Return [X, Y] of the center of cell containing provided text 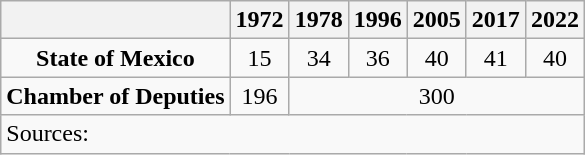
41 [496, 58]
State of Mexico [116, 58]
Chamber of Deputies [116, 96]
1978 [318, 20]
1972 [260, 20]
Sources: [293, 134]
2005 [436, 20]
2022 [554, 20]
1996 [378, 20]
2017 [496, 20]
34 [318, 58]
196 [260, 96]
300 [436, 96]
36 [378, 58]
15 [260, 58]
